Search for the cell housing the specified text and yield its [X, Y] center coordinate. 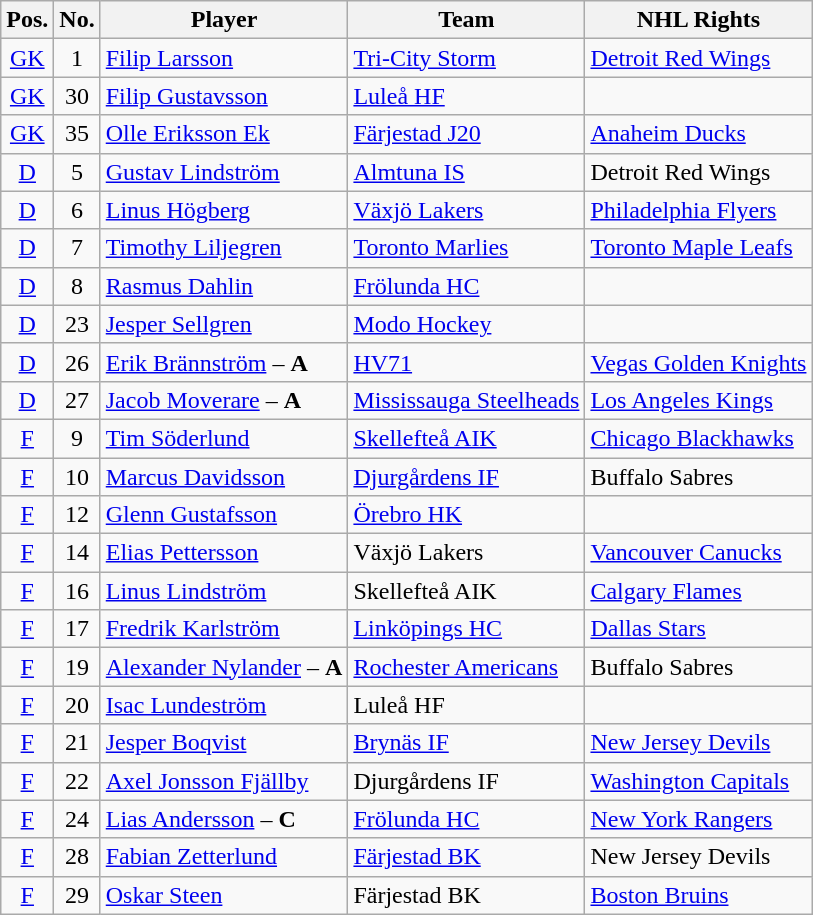
22 [77, 781]
No. [77, 20]
Alexander Nylander – A [224, 667]
Örebro HK [466, 515]
Linus Lindström [224, 591]
Los Angeles Kings [698, 400]
Vancouver Canucks [698, 553]
19 [77, 667]
7 [77, 248]
Glenn Gustafsson [224, 515]
Calgary Flames [698, 591]
Gustav Lindström [224, 172]
Almtuna IS [466, 172]
Olle Eriksson Ek [224, 134]
21 [77, 743]
Washington Capitals [698, 781]
1 [77, 58]
Elias Pettersson [224, 553]
Brynäs IF [466, 743]
Anaheim Ducks [698, 134]
16 [77, 591]
Tim Söderlund [224, 438]
5 [77, 172]
Rochester Americans [466, 667]
28 [77, 857]
Pos. [28, 20]
23 [77, 324]
Team [466, 20]
New York Rangers [698, 819]
Toronto Maple Leafs [698, 248]
20 [77, 705]
12 [77, 515]
Mississauga Steelheads [466, 400]
Rasmus Dahlin [224, 286]
Philadelphia Flyers [698, 210]
Jesper Sellgren [224, 324]
Filip Larsson [224, 58]
30 [77, 96]
Jacob Moverare – A [224, 400]
Fabian Zetterlund [224, 857]
Player [224, 20]
HV71 [466, 362]
27 [77, 400]
14 [77, 553]
17 [77, 629]
10 [77, 477]
Isac Lundeström [224, 705]
Fredrik Karlström [224, 629]
Dallas Stars [698, 629]
Oskar Steen [224, 895]
9 [77, 438]
26 [77, 362]
Modo Hockey [466, 324]
Färjestad J20 [466, 134]
Lias Andersson – C [224, 819]
Boston Bruins [698, 895]
Jesper Boqvist [224, 743]
Marcus Davidsson [224, 477]
Axel Jonsson Fjällby [224, 781]
Filip Gustavsson [224, 96]
24 [77, 819]
NHL Rights [698, 20]
8 [77, 286]
Linköpings HC [466, 629]
Linus Högberg [224, 210]
29 [77, 895]
35 [77, 134]
Erik Brännström – A [224, 362]
Chicago Blackhawks [698, 438]
Timothy Liljegren [224, 248]
6 [77, 210]
Tri-City Storm [466, 58]
Vegas Golden Knights [698, 362]
Toronto Marlies [466, 248]
